Output the (X, Y) coordinate of the center of the cell containing the given text.  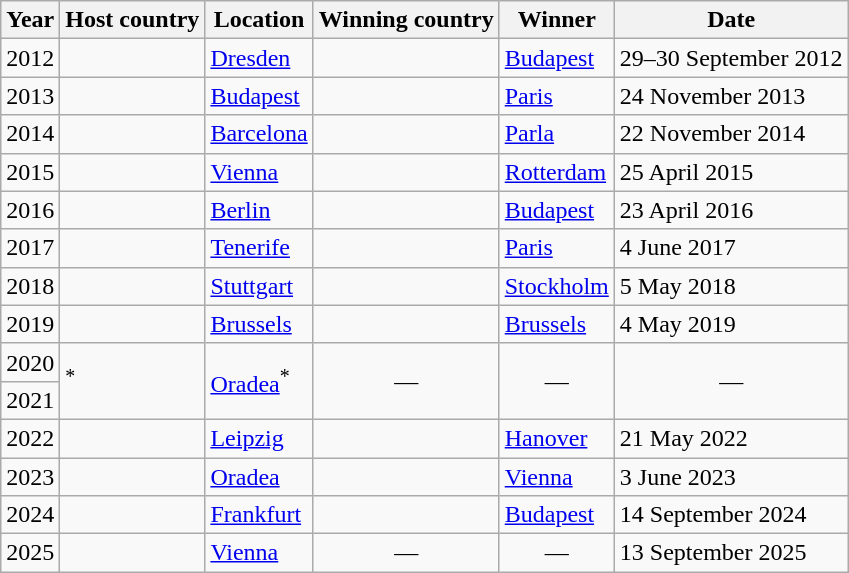
2020 (30, 362)
2012 (30, 58)
Host country (132, 20)
2017 (30, 248)
29–30 September 2012 (731, 58)
23 April 2016 (731, 210)
2014 (30, 134)
2021 (30, 400)
* (132, 381)
4 May 2019 (731, 324)
Oradea* (259, 381)
21 May 2022 (731, 438)
22 November 2014 (731, 134)
Berlin (259, 210)
Rotterdam (556, 172)
Barcelona (259, 134)
Date (731, 20)
Stockholm (556, 286)
2025 (30, 553)
2016 (30, 210)
24 November 2013 (731, 96)
13 September 2025 (731, 553)
Hanover (556, 438)
Stuttgart (259, 286)
Frankfurt (259, 515)
Tenerife (259, 248)
2019 (30, 324)
Parla (556, 134)
2023 (30, 477)
2024 (30, 515)
25 April 2015 (731, 172)
Leipzig (259, 438)
4 June 2017 (731, 248)
Winning country (406, 20)
Year (30, 20)
2018 (30, 286)
Dresden (259, 58)
2022 (30, 438)
2013 (30, 96)
14 September 2024 (731, 515)
Location (259, 20)
3 June 2023 (731, 477)
Oradea (259, 477)
2015 (30, 172)
Winner (556, 20)
5 May 2018 (731, 286)
